Output the (X, Y) coordinate of the center of the cell containing the given text.  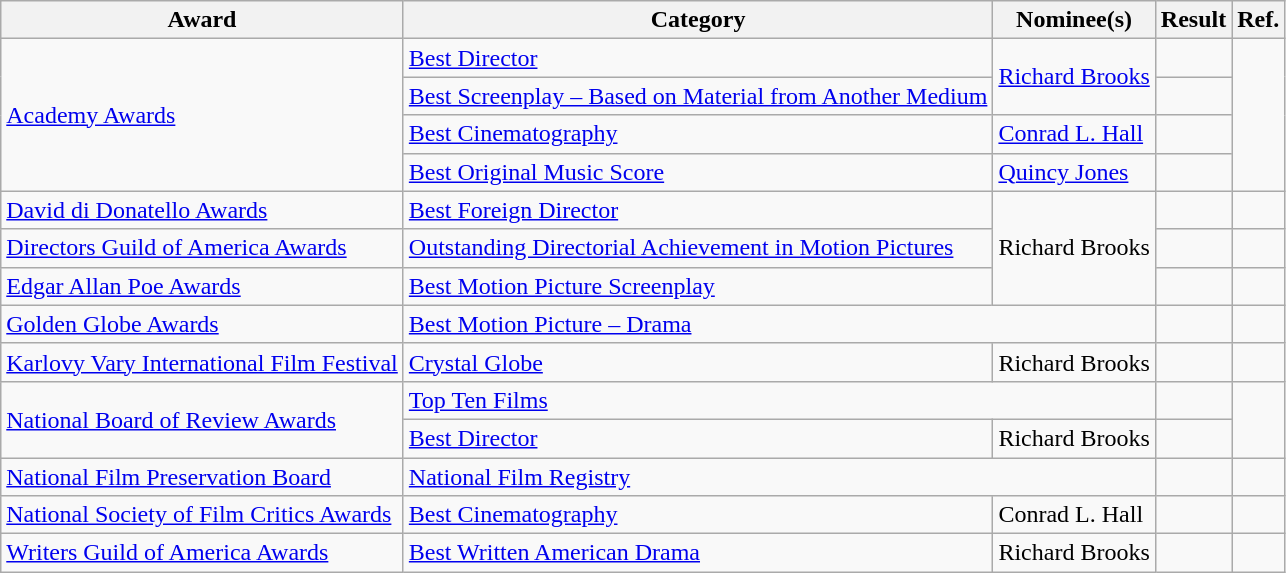
Directors Guild of America Awards (202, 248)
National Board of Review Awards (202, 419)
Edgar Allan Poe Awards (202, 286)
David di Donatello Awards (202, 210)
Nominee(s) (1074, 20)
Best Foreign Director (698, 210)
Academy Awards (202, 115)
Ref. (1258, 20)
Award (202, 20)
National Society of Film Critics Awards (202, 515)
Best Screenplay – Based on Material from Another Medium (698, 96)
Result (1193, 20)
National Film Registry (779, 477)
Quincy Jones (1074, 172)
Crystal Globe (698, 362)
National Film Preservation Board (202, 477)
Best Motion Picture – Drama (779, 324)
Writers Guild of America Awards (202, 553)
Golden Globe Awards (202, 324)
Outstanding Directorial Achievement in Motion Pictures (698, 248)
Karlovy Vary International Film Festival (202, 362)
Best Written American Drama (698, 553)
Best Motion Picture Screenplay (698, 286)
Top Ten Films (779, 400)
Category (698, 20)
Best Original Music Score (698, 172)
